Provide the (X, Y) coordinate of the cell's center where the given text is located.  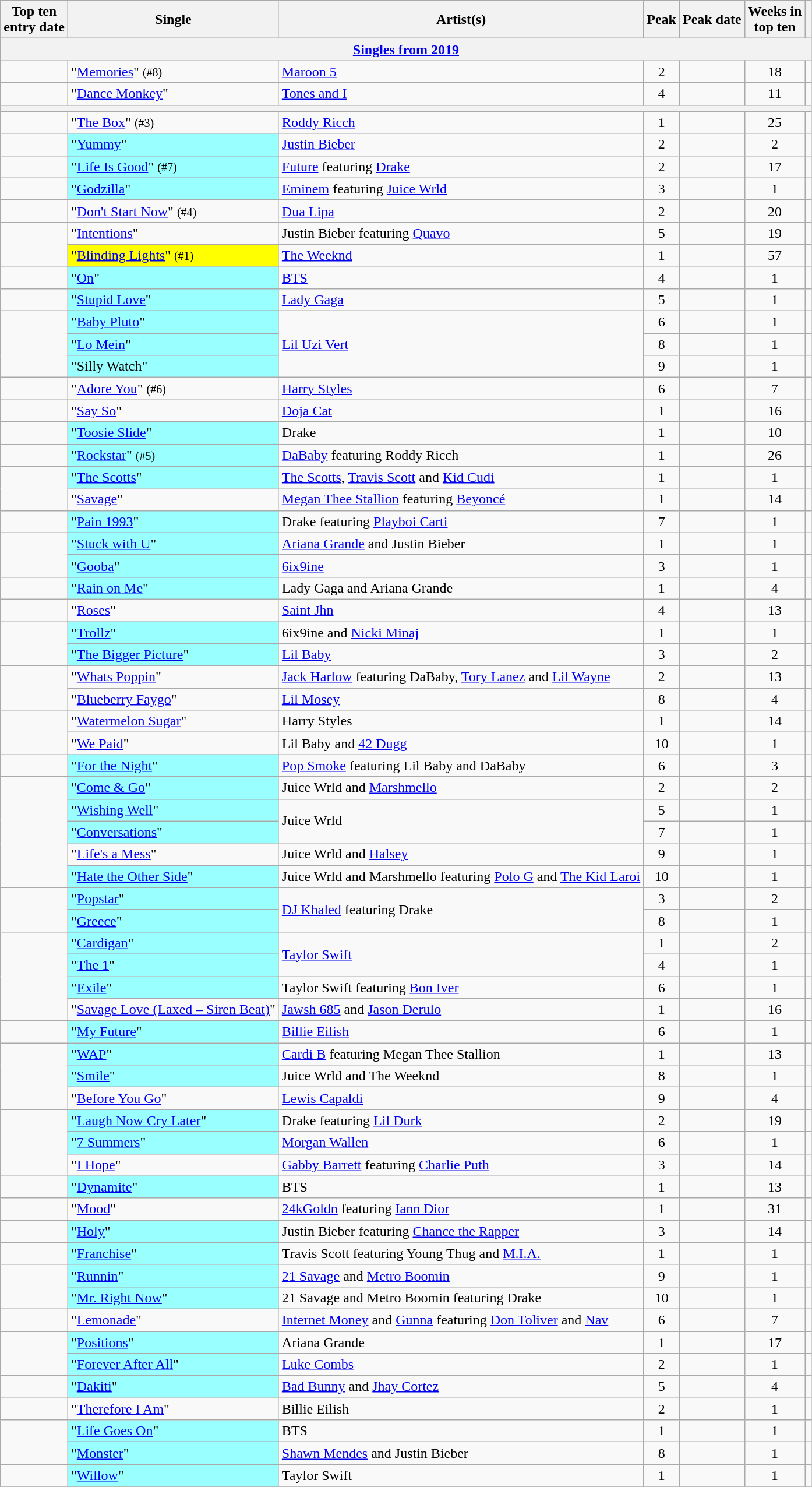
DaBaby featuring Roddy Ricch (461, 455)
Lil Baby (461, 655)
26 (775, 455)
"Savage Love (Laxed – Siren Beat)" (173, 1010)
"We Paid" (173, 743)
"7 Summers" (173, 1143)
Single (173, 20)
Juice Wrld and The Weeknd (461, 1076)
"Blinding Lights" (#1) (173, 255)
Saint Jhn (461, 610)
"Forever After All" (173, 1365)
Cardi B featuring Megan Thee Stallion (461, 1054)
Luke Combs (461, 1365)
"Therefore I Am" (173, 1409)
Justin Bieber featuring Quavo (461, 233)
Doja Cat (461, 411)
Shawn Mendes and Justin Bieber (461, 1453)
"Come & Go" (173, 788)
"The Box" (#3) (173, 122)
"I Hope" (173, 1165)
"Mr. Right Now" (173, 1298)
Juice Wrld (461, 821)
"Franchise" (173, 1253)
"Watermelon Sugar" (173, 721)
"Trollz" (173, 632)
6ix9ine (461, 566)
The Scotts, Travis Scott and Kid Cudi (461, 477)
Peak date (712, 20)
DJ Khaled featuring Drake (461, 910)
Taylor Swift featuring Bon Iver (461, 988)
Ariana Grande and Justin Bieber (461, 544)
Megan Thee Stallion featuring Beyoncé (461, 499)
"Positions" (173, 1342)
"Say So" (173, 411)
"WAP" (173, 1054)
Lil Uzi Vert (461, 344)
Tones and I (461, 94)
Drake featuring Playboi Carti (461, 521)
"Laugh Now Cry Later" (173, 1120)
"Blueberry Faygo" (173, 699)
"Memories" (#8) (173, 72)
24kGoldn featuring Iann Dior (461, 1209)
Singles from 2019 (406, 50)
18 (775, 72)
"For the Night" (173, 766)
"Mood" (173, 1209)
"Lo Mein" (173, 344)
Jawsh 685 and Jason Derulo (461, 1010)
Drake featuring Lil Durk (461, 1120)
"Rain on Me" (173, 588)
Weeks intop ten (775, 20)
"Lemonade" (173, 1320)
Dua Lipa (461, 211)
Lady Gaga and Ariana Grande (461, 588)
Justin Bieber featuring Chance the Rapper (461, 1231)
"The Bigger Picture" (173, 655)
Pop Smoke featuring Lil Baby and DaBaby (461, 766)
"Runnin" (173, 1275)
"Willow" (173, 1475)
"Godzilla" (173, 189)
"On" (173, 278)
"Life Goes On" (173, 1431)
Jack Harlow featuring DaBaby, Tory Lanez and Lil Wayne (461, 677)
21 Savage and Metro Boomin (461, 1275)
"Dynamite" (173, 1187)
21 Savage and Metro Boomin featuring Drake (461, 1298)
"Cardigan" (173, 943)
Internet Money and Gunna featuring Don Toliver and Nav (461, 1320)
"Whats Poppin" (173, 677)
Travis Scott featuring Young Thug and M.I.A. (461, 1253)
Top tenentry date (34, 20)
"Wishing Well" (173, 810)
Artist(s) (461, 20)
Lil Baby and 42 Dugg (461, 743)
"Life Is Good" (#7) (173, 167)
"The Scotts" (173, 477)
"Roses" (173, 610)
"Life's a Mess" (173, 854)
Lady Gaga (461, 300)
Drake (461, 433)
"Holy" (173, 1231)
Future featuring Drake (461, 167)
Juice Wrld and Halsey (461, 854)
"The 1" (173, 965)
Ariana Grande (461, 1342)
Juice Wrld and Marshmello (461, 788)
"Popstar" (173, 898)
"Greece" (173, 921)
Maroon 5 (461, 72)
Gabby Barrett featuring Charlie Puth (461, 1165)
Lewis Capaldi (461, 1098)
"Dance Monkey" (173, 94)
Lil Mosey (461, 699)
"Conversations" (173, 832)
57 (775, 255)
"Intentions" (173, 233)
Eminem featuring Juice Wrld (461, 189)
"My Future" (173, 1032)
25 (775, 122)
"Gooba" (173, 566)
6ix9ine and Nicki Minaj (461, 632)
"Before You Go" (173, 1098)
"Adore You" (#6) (173, 389)
The Weeknd (461, 255)
Morgan Wallen (461, 1143)
"Dakiti" (173, 1387)
"Stuck with U" (173, 544)
"Pain 1993" (173, 521)
"Exile" (173, 988)
"Don't Start Now" (#4) (173, 211)
"Rockstar" (#5) (173, 455)
"Monster" (173, 1453)
Bad Bunny and Jhay Cortez (461, 1387)
"Savage" (173, 499)
"Baby Pluto" (173, 322)
11 (775, 94)
20 (775, 211)
Peak (662, 20)
"Stupid Love" (173, 300)
"Silly Watch" (173, 367)
31 (775, 1209)
Juice Wrld and Marshmello featuring Polo G and The Kid Laroi (461, 876)
Justin Bieber (461, 145)
"Smile" (173, 1076)
"Toosie Slide" (173, 433)
"Hate the Other Side" (173, 876)
Roddy Ricch (461, 122)
"Yummy" (173, 145)
